Locate the cell with the specified text and output its (X, Y) center coordinate. 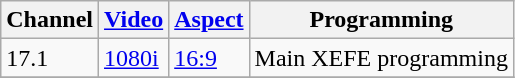
Channel (50, 20)
Aspect (209, 20)
1080i (134, 58)
16:9 (209, 58)
Video (134, 20)
Main XEFE programming (381, 58)
17.1 (50, 58)
Programming (381, 20)
